Return the (X, Y) coordinate for the center point of the cell that contains the specified text.  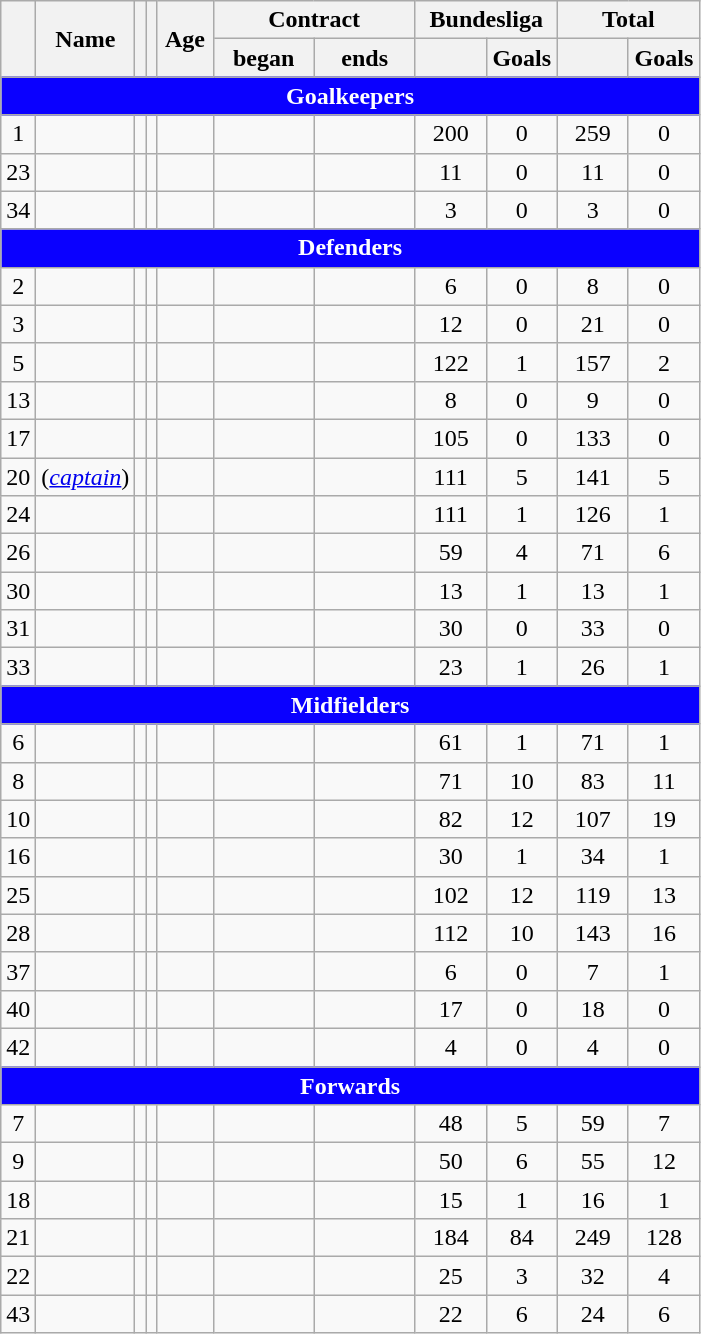
43 (18, 1314)
Name (86, 39)
31 (18, 629)
Contract (314, 20)
20 (18, 477)
Age (185, 39)
37 (18, 971)
249 (592, 1238)
61 (450, 743)
42 (18, 1047)
119 (592, 895)
143 (592, 933)
32 (592, 1276)
Total (628, 20)
(captain) (86, 477)
50 (450, 1162)
157 (592, 362)
107 (592, 819)
259 (592, 134)
40 (18, 1009)
84 (522, 1238)
28 (18, 933)
128 (664, 1238)
82 (450, 819)
15 (450, 1200)
133 (592, 438)
Midfielders (350, 705)
105 (450, 438)
141 (592, 477)
55 (592, 1162)
ends (364, 58)
200 (450, 134)
184 (450, 1238)
83 (592, 781)
48 (450, 1124)
Goalkeepers (350, 96)
began (264, 58)
19 (664, 819)
122 (450, 362)
Bundesliga (486, 20)
Forwards (350, 1085)
112 (450, 933)
Defenders (350, 248)
126 (592, 515)
102 (450, 895)
